From the cell containing the given text, extract its center point as [X, Y] coordinate. 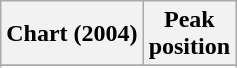
Peakposition [189, 34]
Chart (2004) [72, 34]
